For the text-containing cell, return its midpoint in [X, Y] coordinate format. 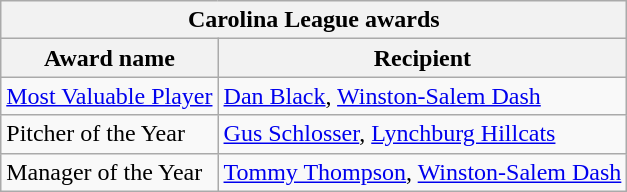
Gus Schlosser, Lynchburg Hillcats [422, 134]
Award name [110, 58]
Pitcher of the Year [110, 134]
Carolina League awards [314, 20]
Most Valuable Player [110, 96]
Manager of the Year [110, 172]
Dan Black, Winston-Salem Dash [422, 96]
Recipient [422, 58]
Tommy Thompson, Winston-Salem Dash [422, 172]
